Detect which cell encompasses the target text, then output its [x, y] center coordinate. 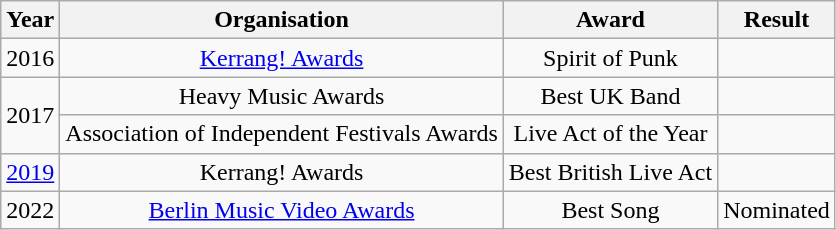
Year [30, 20]
Result [777, 20]
Heavy Music Awards [282, 96]
Association of Independent Festivals Awards [282, 134]
Award [610, 20]
Nominated [777, 210]
Best Song [610, 210]
2022 [30, 210]
Organisation [282, 20]
Berlin Music Video Awards [282, 210]
2019 [30, 172]
2017 [30, 115]
Best British Live Act [610, 172]
Live Act of the Year [610, 134]
2016 [30, 58]
Best UK Band [610, 96]
Spirit of Punk [610, 58]
